Return the (x, y) coordinate for the center point of the cell that contains the specified text.  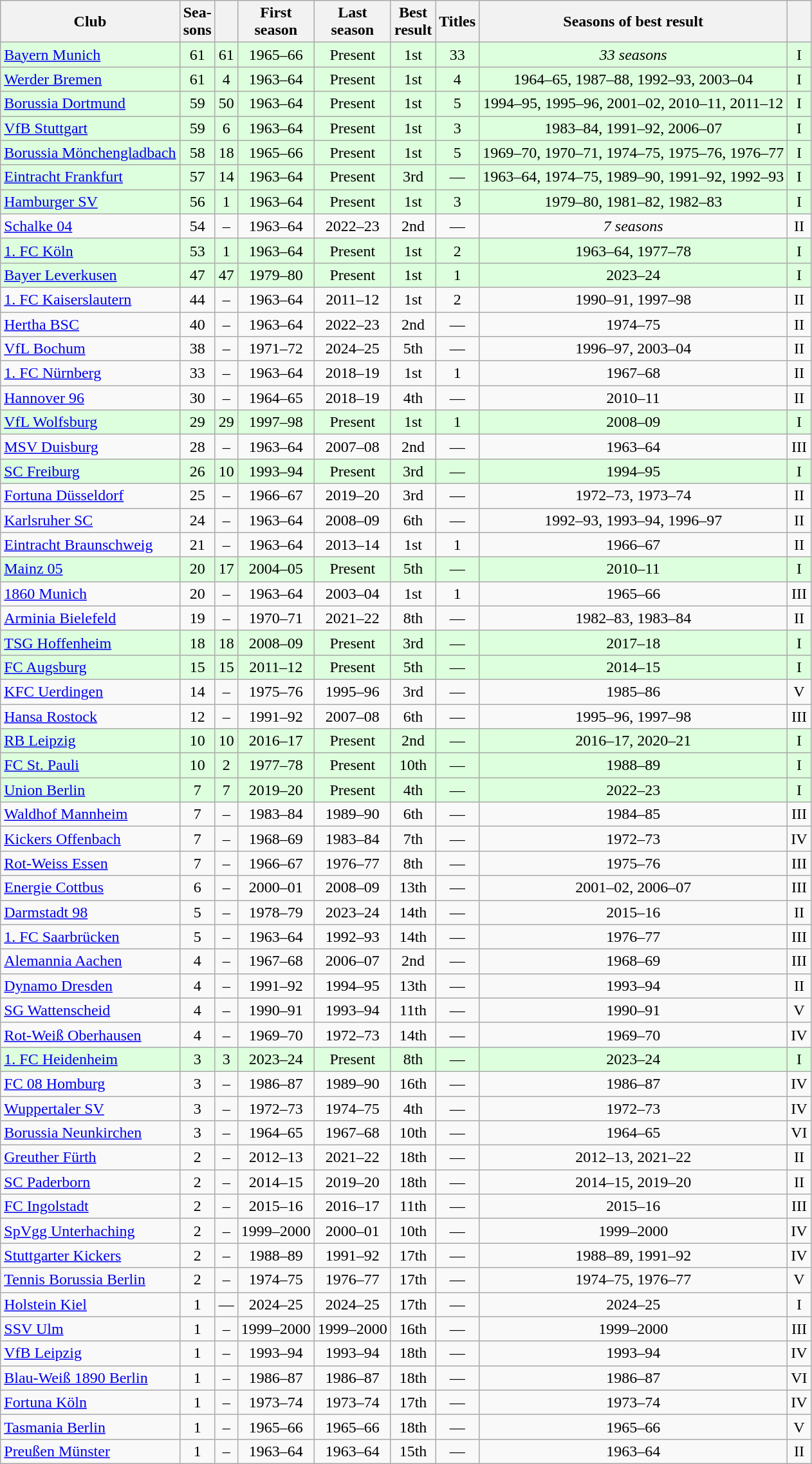
1971–72 (275, 349)
1972–73, 1973–74 (633, 496)
2012–13, 2021–22 (633, 1158)
Holstein Kiel (90, 1304)
VfL Wolfsburg (90, 422)
Bayer Leverkusen (90, 275)
24 (197, 520)
1985–86 (633, 691)
1992–93 (353, 937)
SC Paderborn (90, 1182)
1963–64, 1974–75, 1989–90, 1991–92, 1992–93 (633, 177)
2006–07 (353, 961)
Lastseason (353, 22)
FC Ingolstadt (90, 1206)
Rot-Weiss Essen (90, 863)
56 (197, 202)
VfB Stuttgart (90, 128)
MSV Duisburg (90, 447)
2016–17, 2020–21 (633, 741)
Hamburger SV (90, 202)
1. FC Kaiserslautern (90, 299)
33 seasons (633, 55)
1977–78 (275, 765)
Eintracht Braunschweig (90, 545)
2014–15, 2019–20 (633, 1182)
2004–05 (275, 569)
Hannover 96 (90, 398)
1992–93, 1993–94, 1996–97 (633, 520)
1978–79 (275, 912)
58 (197, 153)
7th (413, 839)
Energie Cottbus (90, 888)
Tasmania Berlin (90, 1427)
Dynamo Dresden (90, 986)
Blau-Weiß 1890 Berlin (90, 1378)
1860 Munich (90, 594)
1994–95, 1995–96, 2001–02, 2010–11, 2011–12 (633, 104)
57 (197, 177)
1963–64, 1977–78 (633, 250)
28 (197, 447)
1984–85 (633, 814)
1983–84, 1991–92, 2006–07 (633, 128)
53 (197, 250)
1979–80 (275, 275)
38 (197, 349)
44 (197, 299)
1982–83, 1983–84 (633, 618)
1. FC Nürnberg (90, 373)
Karlsruher SC (90, 520)
Bestresult (413, 22)
Greuther Fürth (90, 1158)
1. FC Heidenheim (90, 1059)
1974–75, 1976–77 (633, 1280)
Union Berlin (90, 790)
1990–91, 1997–98 (633, 299)
Fortuna Düsseldorf (90, 496)
1995–96 (353, 691)
Sea-sons (197, 22)
2001–02, 2006–07 (633, 888)
1969–70, 1970–71, 1974–75, 1975–76, 1976–77 (633, 153)
2003–04 (353, 594)
15th (413, 1451)
Borussia Dortmund (90, 104)
Werder Bremen (90, 79)
7 seasons (633, 226)
Borussia Neunkirchen (90, 1133)
Bayern Munich (90, 55)
1970–71 (275, 618)
30 (197, 398)
Kickers Offenbach (90, 839)
21 (197, 545)
25 (197, 496)
SSV Ulm (90, 1329)
Alemannia Aachen (90, 961)
2012–13 (275, 1158)
VfL Bochum (90, 349)
Eintracht Frankfurt (90, 177)
1. FC Köln (90, 250)
SG Wattenscheid (90, 1010)
Borussia Mönchengladbach (90, 153)
Mainz 05 (90, 569)
19 (197, 618)
Stuttgarter Kickers (90, 1255)
Wuppertaler SV (90, 1108)
1988–89, 1991–92 (633, 1255)
1. FC Saarbrücken (90, 937)
1964–65, 1987–88, 1992–93, 2003–04 (633, 79)
1997–98 (275, 422)
Preußen Münster (90, 1451)
1995–96, 1997–98 (633, 717)
40 (197, 324)
12 (197, 717)
Fortuna Köln (90, 1402)
Darmstadt 98 (90, 912)
VfB Leipzig (90, 1353)
Tennis Borussia Berlin (90, 1280)
2017–18 (633, 643)
Arminia Bielefeld (90, 618)
Waldhof Mannheim (90, 814)
26 (197, 471)
Club (90, 22)
KFC Uerdingen (90, 691)
Schalke 04 (90, 226)
Firstseason (275, 22)
TSG Hoffenheim (90, 643)
FC 08 Homburg (90, 1084)
2013–14 (353, 545)
Hansa Rostock (90, 717)
Rot-Weiß Oberhausen (90, 1035)
54 (197, 226)
Titles (457, 22)
17 (226, 569)
FC Augsburg (90, 667)
1996–97, 2003–04 (633, 349)
SC Freiburg (90, 471)
50 (226, 104)
1979–80, 1981–82, 1982–83 (633, 202)
SpVgg Unterhaching (90, 1231)
Hertha BSC (90, 324)
Seasons of best result (633, 22)
RB Leipzig (90, 741)
FC St. Pauli (90, 765)
